Determine the (X, Y) coordinate at the center of the cell enclosing the given text.  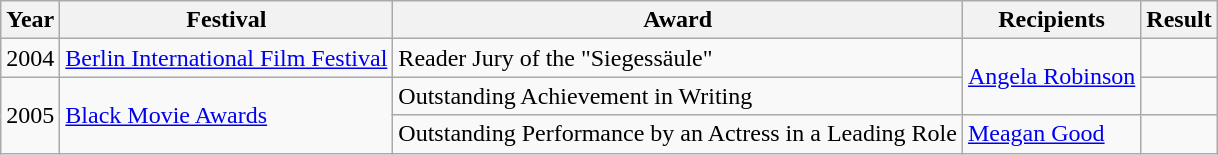
Award (678, 20)
Recipients (1051, 20)
Berlin International Film Festival (226, 58)
Outstanding Performance by an Actress in a Leading Role (678, 134)
Outstanding Achievement in Writing (678, 96)
Meagan Good (1051, 134)
Festival (226, 20)
Black Movie Awards (226, 115)
Reader Jury of the "Siegessäule" (678, 58)
Angela Robinson (1051, 77)
Year (30, 20)
Result (1179, 20)
2004 (30, 58)
2005 (30, 115)
